Return the (X, Y) coordinate for the center point of the cell that contains the specified text.  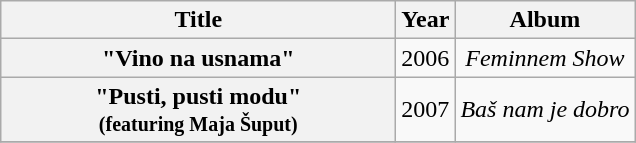
Year (426, 20)
Album (545, 20)
"Pusti, pusti modu"(featuring Maja Šuput) (198, 110)
Feminnem Show (545, 58)
2006 (426, 58)
Baš nam je dobro (545, 110)
"Vino na usnama" (198, 58)
2007 (426, 110)
Title (198, 20)
